Return (X, Y) of the center of cell containing provided text 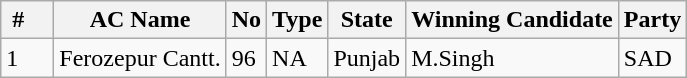
Winning Candidate (512, 20)
Type (298, 20)
1 (28, 58)
Punjab (367, 58)
State (367, 20)
SAD (652, 58)
Party (652, 20)
No (246, 20)
Ferozepur Cantt. (140, 58)
NA (298, 58)
# (28, 20)
96 (246, 58)
M.Singh (512, 58)
AC Name (140, 20)
